Identify which cell holds the provided text, then report its [X, Y] central coordinate. 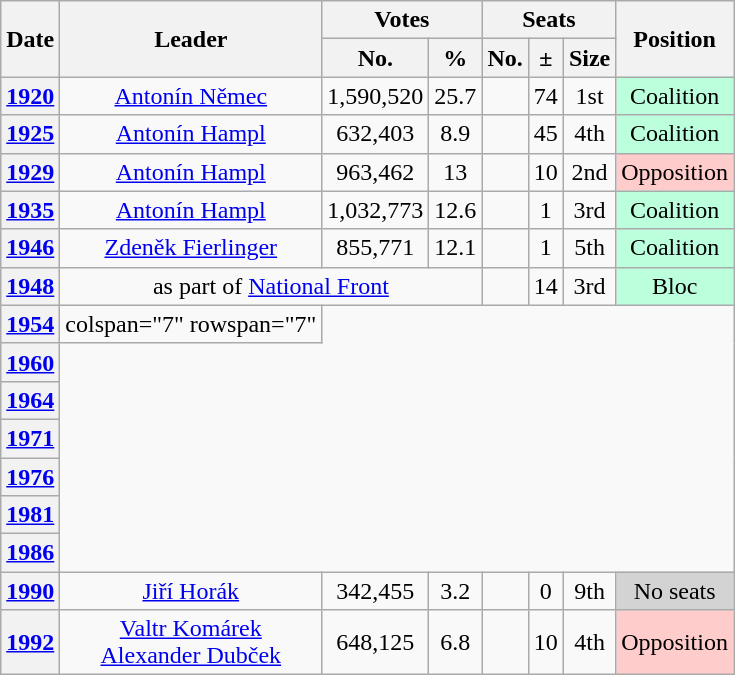
1948 [30, 286]
3.2 [456, 591]
1935 [30, 210]
14 [546, 286]
0 [546, 591]
Size [589, 58]
Bloc [675, 286]
No seats [675, 591]
632,403 [376, 134]
2nd [589, 172]
1964 [30, 400]
8.9 [456, 134]
12.1 [456, 248]
1st [589, 96]
Votes [402, 20]
Position [675, 39]
Antonín Němec [191, 96]
1,032,773 [376, 210]
1992 [30, 642]
6.8 [456, 642]
Valtr KomárekAlexander Dubček [191, 642]
1920 [30, 96]
1,590,520 [376, 96]
1971 [30, 438]
1960 [30, 362]
5th [589, 248]
1990 [30, 591]
1986 [30, 553]
342,455 [376, 591]
colspan="7" rowspan="7" [191, 324]
Date [30, 39]
as part of National Front [271, 286]
9th [589, 591]
Seats [549, 20]
1925 [30, 134]
648,125 [376, 642]
± [546, 58]
13 [456, 172]
Jiří Horák [191, 591]
855,771 [376, 248]
45 [546, 134]
1929 [30, 172]
1954 [30, 324]
Zdeněk Fierlinger [191, 248]
1981 [30, 515]
74 [546, 96]
1976 [30, 477]
963,462 [376, 172]
25.7 [456, 96]
% [456, 58]
Leader [191, 39]
1946 [30, 248]
12.6 [456, 210]
